Capture the cell that displays the provided text and extract its (X, Y) central coordinate. 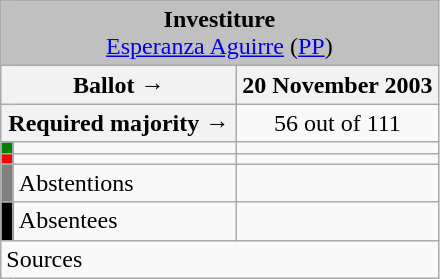
InvestitureEsperanza Aguirre (PP) (220, 34)
Sources (220, 259)
Abstentions (125, 183)
20 November 2003 (338, 85)
Absentees (125, 221)
Required majority → (119, 123)
56 out of 111 (338, 123)
Ballot → (119, 85)
